Extract the [X, Y] coordinate from the center of the cell holding the provided text.  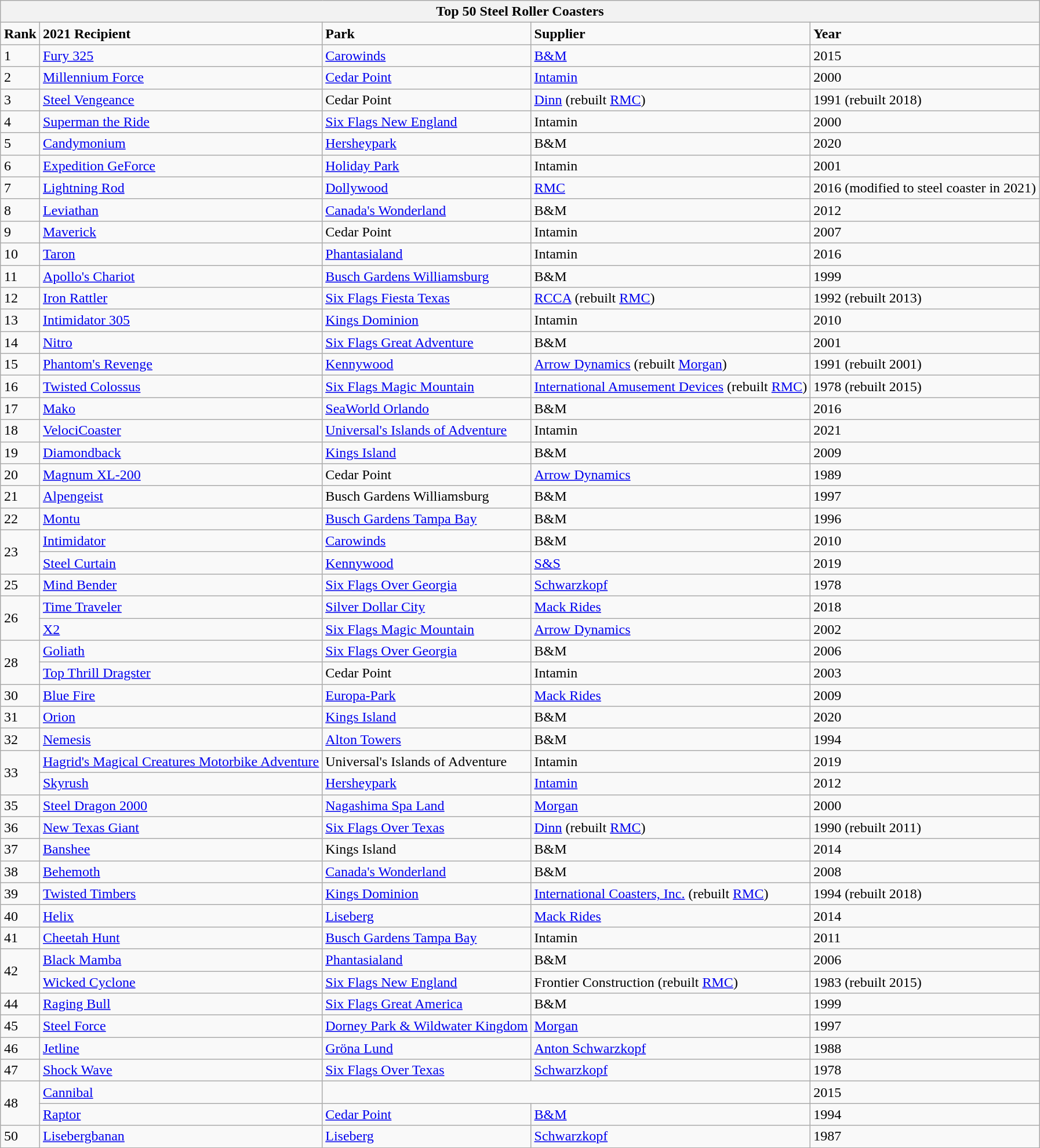
Twisted Colossus [181, 387]
Shock Wave [181, 1070]
VelociCoaster [181, 431]
1994 (rebuilt 2018) [925, 894]
16 [20, 387]
Nemesis [181, 739]
Twisted Timbers [181, 894]
Blue Fire [181, 695]
Supplier [671, 34]
Steel Dragon 2000 [181, 806]
Park [427, 34]
Wicked Cyclone [181, 982]
10 [20, 254]
Mako [181, 409]
Maverick [181, 232]
Lightning Rod [181, 188]
6 [20, 166]
New Texas Giant [181, 828]
5 [20, 144]
Top 50 Steel Roller Coasters [519, 12]
Superman the Ride [181, 122]
47 [20, 1070]
Orion [181, 717]
13 [20, 320]
Hagrid's Magical Creatures Motorbike Adventure [181, 761]
Time Traveler [181, 607]
17 [20, 409]
15 [20, 365]
1990 (rebuilt 2011) [925, 828]
41 [20, 938]
1 [20, 56]
50 [20, 1136]
Lisebergbanan [181, 1136]
45 [20, 1026]
37 [20, 850]
Magnum XL-200 [181, 475]
Taron [181, 254]
2021 [925, 431]
Europa-Park [427, 695]
1987 [925, 1136]
23 [20, 552]
21 [20, 497]
2016 (modified to steel coaster in 2021) [925, 188]
Raging Bull [181, 1004]
1988 [925, 1048]
Six Flags Fiesta Texas [427, 298]
Apollo's Chariot [181, 276]
Anton Schwarzkopf [671, 1048]
Expedition GeForce [181, 166]
Leviathan [181, 210]
International Coasters, Inc. (rebuilt RMC) [671, 894]
Iron Rattler [181, 298]
2002 [925, 629]
1989 [925, 475]
Cannibal [181, 1092]
Behemoth [181, 872]
Alton Towers [427, 739]
40 [20, 916]
2003 [925, 673]
Steel Force [181, 1026]
Rank [20, 34]
2018 [925, 607]
18 [20, 431]
35 [20, 806]
Intimidator [181, 541]
31 [20, 717]
Phantom's Revenge [181, 365]
Nagashima Spa Land [427, 806]
30 [20, 695]
Arrow Dynamics (rebuilt Morgan) [671, 365]
44 [20, 1004]
1991 (rebuilt 2018) [925, 100]
Top Thrill Dragster [181, 673]
Steel Vengeance [181, 100]
36 [20, 828]
1978 (rebuilt 2015) [925, 387]
1991 (rebuilt 2001) [925, 365]
1983 (rebuilt 2015) [925, 982]
Montu [181, 519]
2008 [925, 872]
25 [20, 585]
Six Flags Great Adventure [427, 342]
RCCA (rebuilt RMC) [671, 298]
Helix [181, 916]
3 [20, 100]
48 [20, 1103]
4 [20, 122]
20 [20, 475]
7 [20, 188]
Banshee [181, 850]
Raptor [181, 1114]
26 [20, 618]
SeaWorld Orlando [427, 409]
Nitro [181, 342]
9 [20, 232]
Millennium Force [181, 78]
Year [925, 34]
Jetline [181, 1048]
42 [20, 971]
Dollywood [427, 188]
33 [20, 772]
Dorney Park & Wildwater Kingdom [427, 1026]
Holiday Park [427, 166]
14 [20, 342]
Diamondback [181, 453]
1992 (rebuilt 2013) [925, 298]
Six Flags Great America [427, 1004]
Skyrush [181, 783]
12 [20, 298]
2021 Recipient [181, 34]
S&S [671, 563]
RMC [671, 188]
46 [20, 1048]
Fury 325 [181, 56]
X2 [181, 629]
Gröna Lund [427, 1048]
Black Mamba [181, 960]
32 [20, 739]
Mind Bender [181, 585]
Candymonium [181, 144]
22 [20, 519]
Alpengeist [181, 497]
Silver Dollar City [427, 607]
Steel Curtain [181, 563]
2011 [925, 938]
Goliath [181, 651]
2007 [925, 232]
8 [20, 210]
Frontier Construction (rebuilt RMC) [671, 982]
1996 [925, 519]
International Amusement Devices (rebuilt RMC) [671, 387]
Intimidator 305 [181, 320]
38 [20, 872]
39 [20, 894]
19 [20, 453]
11 [20, 276]
28 [20, 662]
2 [20, 78]
Cheetah Hunt [181, 938]
